Search for the cell housing the specified text and yield its (X, Y) center coordinate. 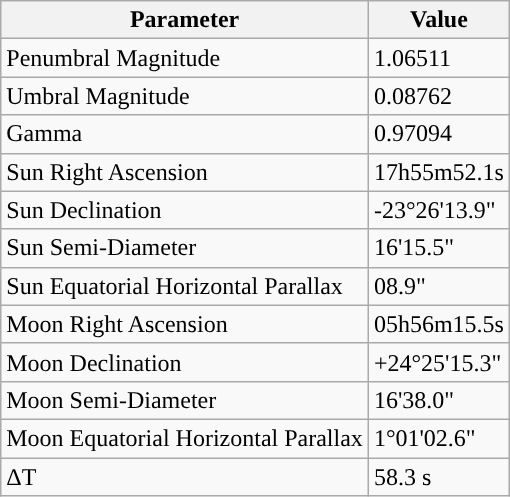
16'38.0" (438, 400)
0.97094 (438, 134)
Moon Semi-Diameter (185, 400)
Parameter (185, 20)
16'15.5" (438, 248)
Moon Equatorial Horizontal Parallax (185, 438)
-23°26'13.9" (438, 210)
1.06511 (438, 58)
Sun Declination (185, 210)
58.3 s (438, 477)
1°01'02.6" (438, 438)
Sun Equatorial Horizontal Parallax (185, 286)
17h55m52.1s (438, 172)
05h56m15.5s (438, 324)
Sun Semi-Diameter (185, 248)
ΔT (185, 477)
Sun Right Ascension (185, 172)
Gamma (185, 134)
0.08762 (438, 96)
Umbral Magnitude (185, 96)
Penumbral Magnitude (185, 58)
+24°25'15.3" (438, 362)
Moon Right Ascension (185, 324)
Moon Declination (185, 362)
Value (438, 20)
08.9" (438, 286)
